For the text-containing cell, return its midpoint in [X, Y] coordinate format. 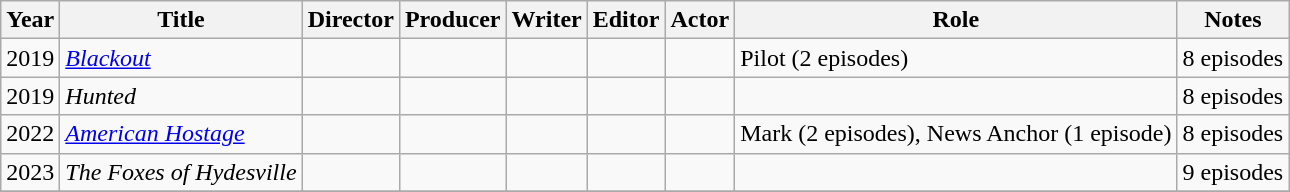
Writer [546, 20]
Producer [452, 20]
The Foxes of Hydesville [181, 172]
Role [956, 20]
9 episodes [1233, 172]
Mark (2 episodes), News Anchor (1 episode) [956, 134]
Director [350, 20]
Year [30, 20]
American Hostage [181, 134]
Actor [700, 20]
Notes [1233, 20]
Pilot (2 episodes) [956, 58]
Title [181, 20]
2023 [30, 172]
Blackout [181, 58]
2022 [30, 134]
Hunted [181, 96]
Editor [626, 20]
